Detect which cell encompasses the target text, then output its (X, Y) center coordinate. 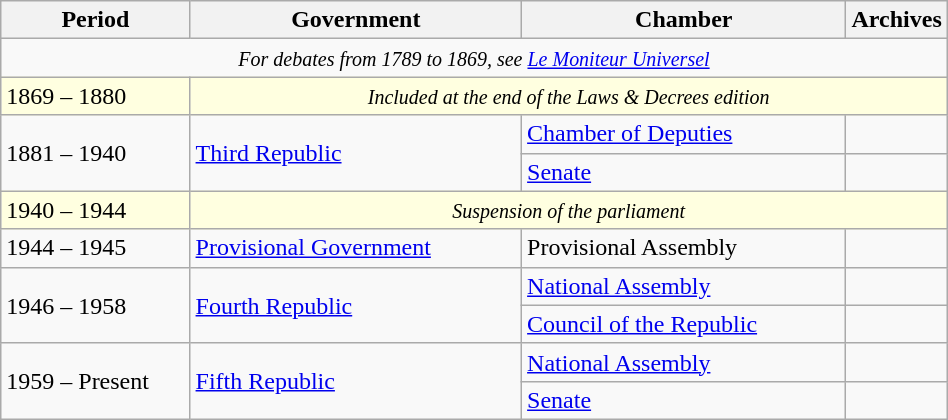
Chamber (684, 20)
Fourth Republic (356, 305)
Archives (896, 20)
1869 – 1880 (96, 96)
1881 – 1940 (96, 153)
Suspension of the parliament (568, 210)
1944 – 1945 (96, 248)
Chamber of Deputies (684, 134)
1959 – Present (96, 381)
Third Republic (356, 153)
Provisional Government (356, 248)
1940 – 1944 (96, 210)
Period (96, 20)
Fifth Republic (356, 381)
Included at the end of the Laws & Decrees edition (568, 96)
Council of the Republic (684, 324)
Government (356, 20)
For debates from 1789 to 1869, see Le Moniteur Universel (474, 58)
1946 – 1958 (96, 305)
Provisional Assembly (684, 248)
